Search for the cell housing the specified text and yield its [X, Y] center coordinate. 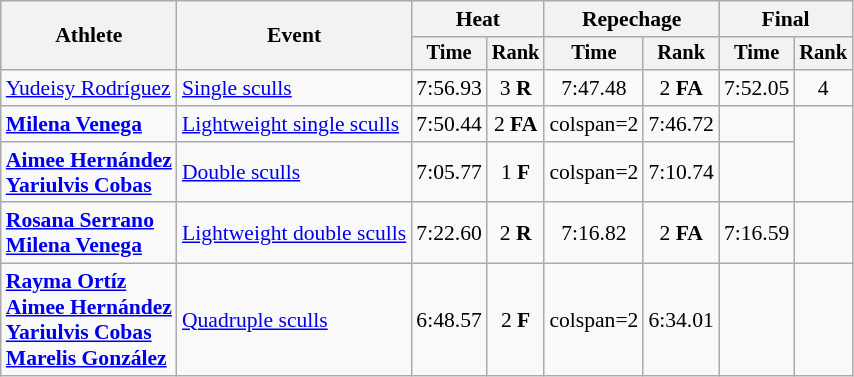
7:22.60 [448, 234]
7:16.59 [756, 234]
4 [823, 88]
Final [786, 19]
7:46.72 [680, 124]
Heat [478, 19]
7:47.48 [594, 88]
Event [294, 36]
3 R [516, 88]
Lightweight double sculls [294, 234]
Athlete [89, 36]
Milena Venega [89, 124]
Aimee HernándezYariulvis Cobas [89, 172]
2 R [516, 234]
7:10.74 [680, 172]
Double sculls [294, 172]
7:16.82 [594, 234]
7:52.05 [756, 88]
Rayma OrtízAimee HernándezYariulvis CobasMarelis González [89, 320]
2 F [516, 320]
6:48.57 [448, 320]
Yudeisy Rodríguez [89, 88]
7:56.93 [448, 88]
6:34.01 [680, 320]
Quadruple sculls [294, 320]
7:05.77 [448, 172]
Lightweight single sculls [294, 124]
Single sculls [294, 88]
Rosana SerranoMilena Venega [89, 234]
7:50.44 [448, 124]
1 F [516, 172]
Repechage [632, 19]
